Search for the cell housing the specified text and yield its (X, Y) center coordinate. 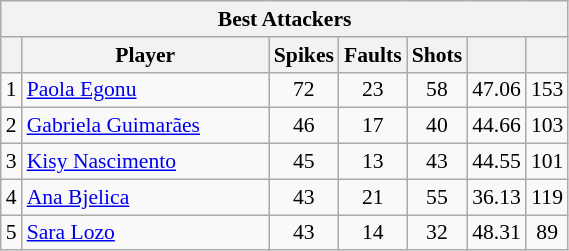
72 (304, 90)
44.55 (496, 162)
36.13 (496, 197)
Spikes (304, 55)
Faults (373, 55)
89 (548, 233)
1 (12, 90)
32 (438, 233)
17 (373, 126)
103 (548, 126)
23 (373, 90)
21 (373, 197)
2 (12, 126)
101 (548, 162)
Gabriela Guimarães (146, 126)
153 (548, 90)
Player (146, 55)
46 (304, 126)
47.06 (496, 90)
4 (12, 197)
58 (438, 90)
Kisy Nascimento (146, 162)
44.66 (496, 126)
13 (373, 162)
119 (548, 197)
45 (304, 162)
14 (373, 233)
3 (12, 162)
Ana Bjelica (146, 197)
55 (438, 197)
48.31 (496, 233)
Sara Lozo (146, 233)
Best Attackers (285, 19)
5 (12, 233)
40 (438, 126)
Paola Egonu (146, 90)
Shots (438, 55)
